Extract the (x, y) coordinate from the center of the cell holding the provided text.  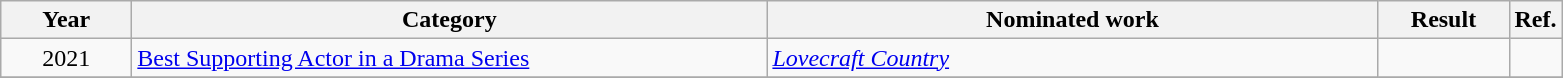
Lovecraft Country (1072, 58)
Year (66, 20)
Nominated work (1072, 20)
Best Supporting Actor in a Drama Series (450, 58)
Category (450, 20)
Result (1444, 20)
Ref. (1536, 20)
2021 (66, 58)
